Detect which cell encompasses the target text, then output its [X, Y] center coordinate. 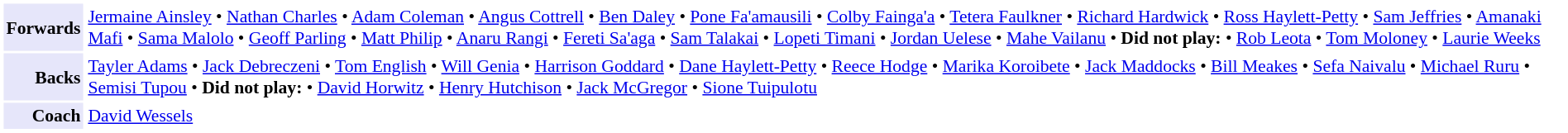
Coach [43, 116]
Forwards [43, 26]
Backs [43, 76]
David Wessels [825, 116]
